Return the [X, Y] coordinate for the center point of the cell that contains the specified text.  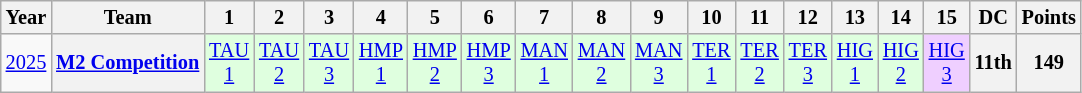
TAU1 [229, 63]
HMP2 [435, 63]
TER3 [808, 63]
4 [381, 17]
HIG3 [947, 63]
HMP3 [489, 63]
Points [1049, 17]
15 [947, 17]
1 [229, 17]
8 [602, 17]
149 [1049, 63]
14 [901, 17]
7 [544, 17]
11th [994, 63]
M2 Competition [128, 63]
HIG1 [855, 63]
MAN3 [658, 63]
2025 [26, 63]
Year [26, 17]
Team [128, 17]
5 [435, 17]
2 [279, 17]
12 [808, 17]
13 [855, 17]
DC [994, 17]
TAU2 [279, 63]
MAN1 [544, 63]
HMP1 [381, 63]
TER1 [711, 63]
6 [489, 17]
TAU3 [329, 63]
3 [329, 17]
10 [711, 17]
HIG2 [901, 63]
MAN2 [602, 63]
TER2 [760, 63]
11 [760, 17]
9 [658, 17]
